Pinpoint the cell where the given text exists, returning its [x, y] midpoint coordinate. 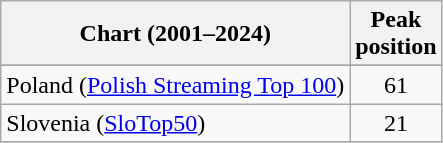
Chart (2001–2024) [176, 34]
Slovenia (SloTop50) [176, 123]
Peakposition [396, 34]
21 [396, 123]
Poland (Polish Streaming Top 100) [176, 85]
61 [396, 85]
